From the cell containing the given text, extract its center point as [X, Y] coordinate. 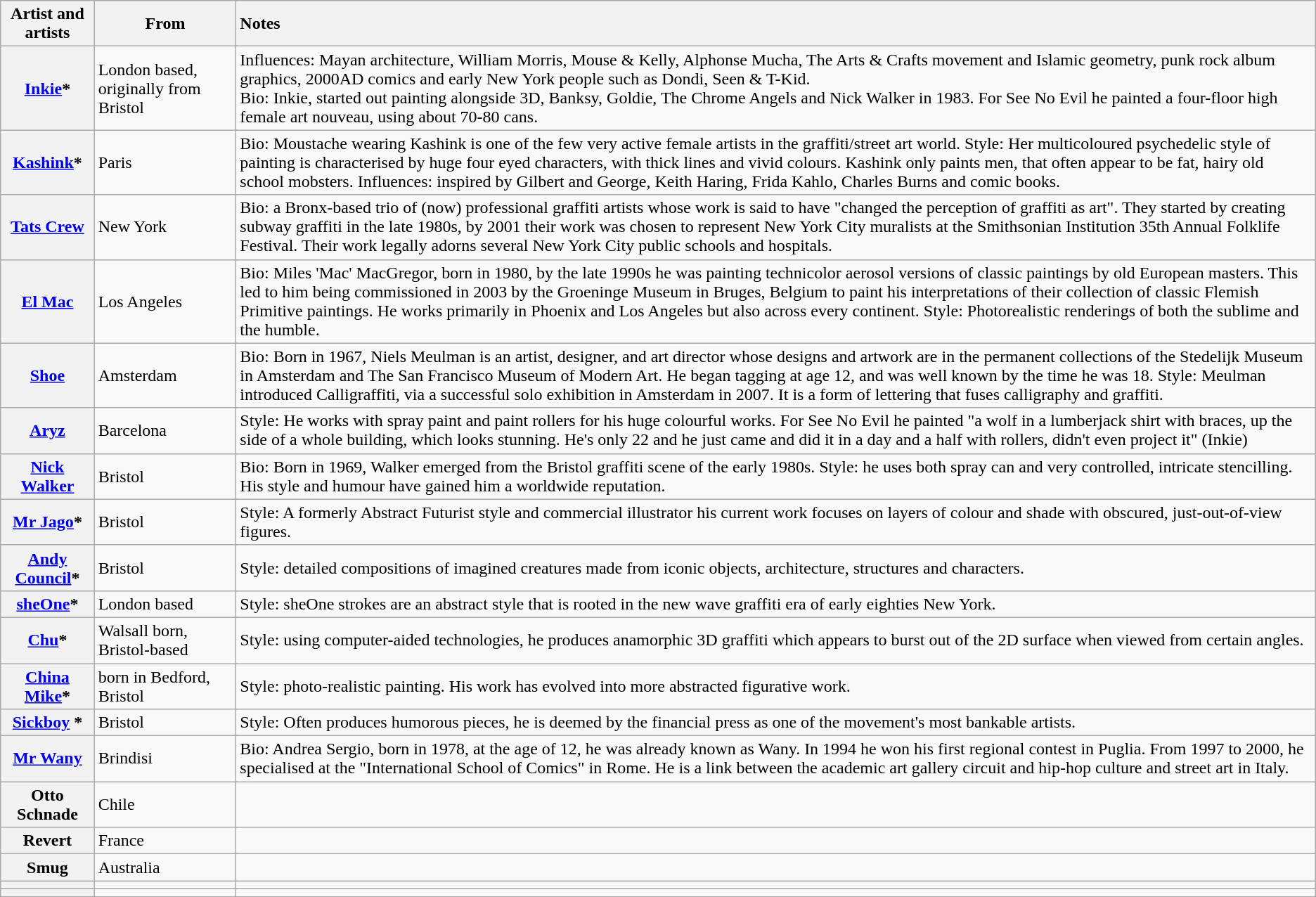
France [165, 841]
Los Angeles [165, 301]
Smug [48, 867]
New York [165, 227]
Style: detailed compositions of imagined creatures made from iconic objects, architecture, structures and characters. [776, 568]
Paris [165, 162]
born in Bedford, Bristol [165, 686]
Mr Jago* [48, 522]
Nick Walker [48, 477]
Brindisi [165, 759]
London based, originally from Bristol [165, 89]
Otto Schnade [48, 804]
Tats Crew [48, 227]
sheOne* [48, 604]
Style: photo-realistic painting. His work has evolved into more abstracted figurative work. [776, 686]
Style: sheOne strokes are an abstract style that is rooted in the new wave graffiti era of early eighties New York. [776, 604]
Inkie* [48, 89]
Artist and artists [48, 24]
Mr Wany [48, 759]
Amsterdam [165, 375]
London based [165, 604]
Andy Council* [48, 568]
Shoe [48, 375]
Sickboy * [48, 723]
Aryz [48, 430]
Style: Often produces humorous pieces, he is deemed by the financial press as one of the movement's most bankable artists. [776, 723]
Kashink* [48, 162]
Chu* [48, 640]
From [165, 24]
Barcelona [165, 430]
El Mac [48, 301]
Chile [165, 804]
Australia [165, 867]
Walsall born, Bristol-based [165, 640]
China Mike* [48, 686]
Revert [48, 841]
Notes [776, 24]
